Detect which cell encompasses the target text, then output its [X, Y] center coordinate. 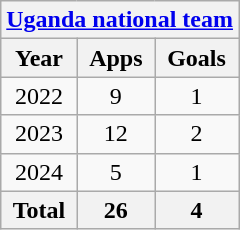
Total [39, 210]
26 [116, 210]
Uganda national team [120, 20]
2 [197, 134]
Year [39, 58]
2023 [39, 134]
4 [197, 210]
2022 [39, 96]
2024 [39, 172]
Goals [197, 58]
Apps [116, 58]
5 [116, 172]
12 [116, 134]
9 [116, 96]
